Detect which cell encompasses the target text, then output its [x, y] center coordinate. 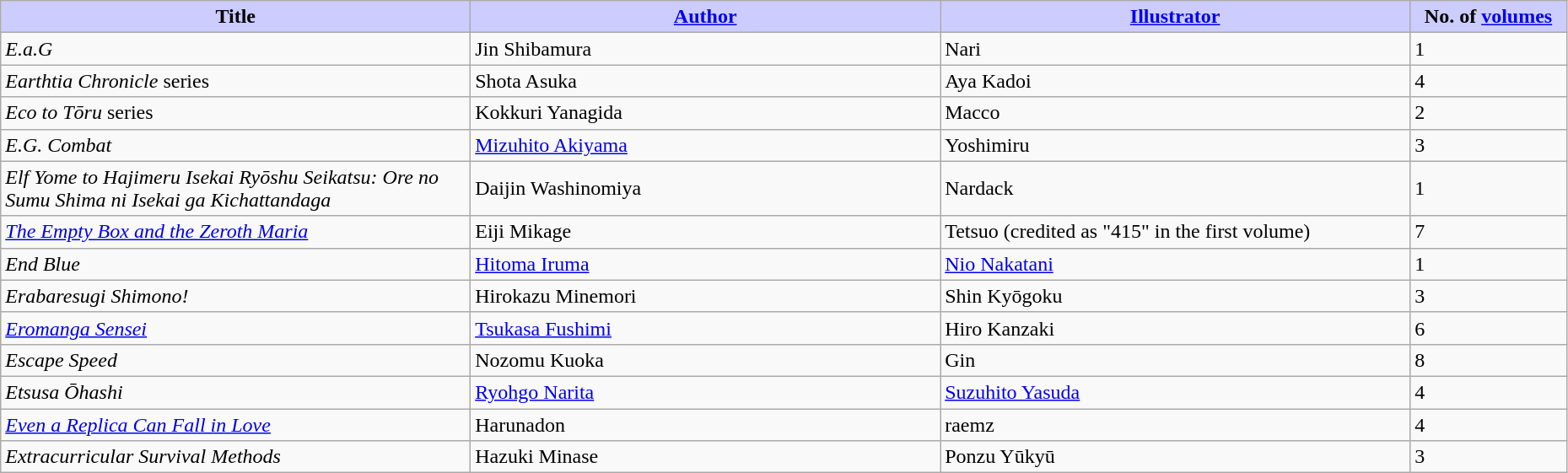
Ponzu Yūkyū [1176, 457]
Nio Nakatani [1176, 264]
Macco [1176, 113]
End Blue [236, 264]
Hiro Kanzaki [1176, 328]
No. of volumes [1489, 17]
Suzuhito Yasuda [1176, 392]
Harunadon [705, 424]
Shin Kyōgoku [1176, 296]
Elf Yome to Hajimeru Isekai Ryōshu Seikatsu: Ore no Sumu Shima ni Isekai ga Kichattandaga [236, 189]
E.G. Combat [236, 145]
Nardack [1176, 189]
Jin Shibamura [705, 49]
Hazuki Minase [705, 457]
Tsukasa Fushimi [705, 328]
Yoshimiru [1176, 145]
Eco to Tōru series [236, 113]
Ryohgo Narita [705, 392]
Author [705, 17]
The Empty Box and the Zeroth Maria [236, 232]
Illustrator [1176, 17]
8 [1489, 360]
Eromanga Sensei [236, 328]
Hirokazu Minemori [705, 296]
raemz [1176, 424]
Tetsuo (credited as "415" in the first volume) [1176, 232]
Shota Asuka [705, 81]
E.a.G [236, 49]
Aya Kadoi [1176, 81]
Gin [1176, 360]
Escape Speed [236, 360]
Extracurricular Survival Methods [236, 457]
6 [1489, 328]
Daijin Washinomiya [705, 189]
Nozomu Kuoka [705, 360]
Eiji Mikage [705, 232]
Even a Replica Can Fall in Love [236, 424]
Kokkuri Yanagida [705, 113]
Erabaresugi Shimono! [236, 296]
Nari [1176, 49]
Earthtia Chronicle series [236, 81]
Etsusa Ōhashi [236, 392]
Mizuhito Akiyama [705, 145]
Hitoma Iruma [705, 264]
Title [236, 17]
2 [1489, 113]
7 [1489, 232]
